Provide the [x, y] coordinate of the cell's center where the given text is located.  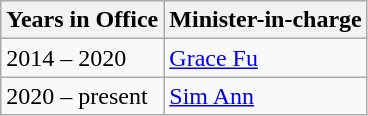
2020 – present [82, 96]
2014 – 2020 [82, 58]
Sim Ann [266, 96]
Grace Fu [266, 58]
Minister-in-charge [266, 20]
Years in Office [82, 20]
